Return the (X, Y) coordinate for the center point of the cell that contains the specified text.  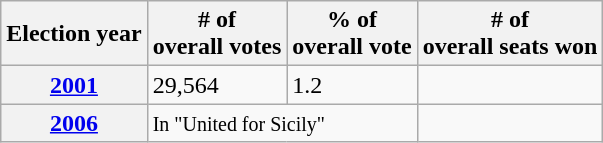
29,564 (217, 85)
1.2 (352, 85)
In "United for Sicily" (282, 123)
# ofoverall seats won (510, 34)
Election year (74, 34)
# ofoverall votes (217, 34)
2001 (74, 85)
% ofoverall vote (352, 34)
2006 (74, 123)
